Detect which cell encompasses the target text, then output its (x, y) center coordinate. 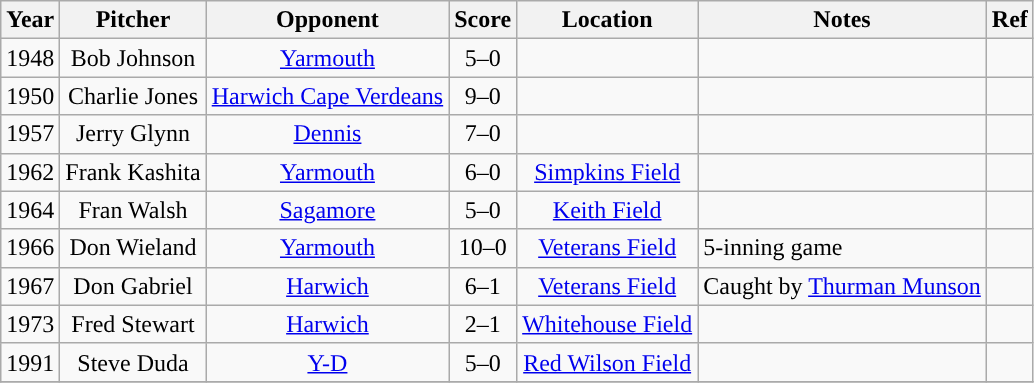
9–0 (483, 96)
Don Wieland (133, 248)
2–1 (483, 324)
6–1 (483, 286)
Opponent (328, 20)
1967 (30, 286)
6–0 (483, 172)
1948 (30, 58)
Red Wilson Field (608, 362)
Caught by Thurman Munson (842, 286)
Fran Walsh (133, 210)
Don Gabriel (133, 286)
Bob Johnson (133, 58)
7–0 (483, 134)
Charlie Jones (133, 96)
1957 (30, 134)
1962 (30, 172)
1973 (30, 324)
1966 (30, 248)
Year (30, 20)
1964 (30, 210)
Whitehouse Field (608, 324)
Jerry Glynn (133, 134)
Y-D (328, 362)
Frank Kashita (133, 172)
1991 (30, 362)
10–0 (483, 248)
1950 (30, 96)
Sagamore (328, 210)
Keith Field (608, 210)
Steve Duda (133, 362)
Location (608, 20)
5-inning game (842, 248)
Dennis (328, 134)
Simpkins Field (608, 172)
Fred Stewart (133, 324)
Harwich Cape Verdeans (328, 96)
Notes (842, 20)
Score (483, 20)
Pitcher (133, 20)
Ref (1010, 20)
